Locate the cell with the specified text and output its [X, Y] center coordinate. 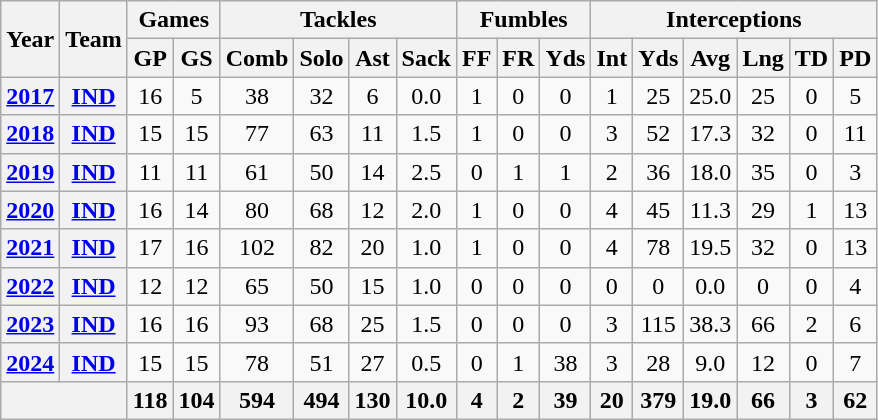
Fumbles [524, 20]
17 [150, 248]
2023 [30, 324]
51 [322, 362]
17.3 [710, 134]
2.5 [426, 172]
PD [856, 58]
379 [658, 400]
2022 [30, 286]
2020 [30, 210]
FF [476, 58]
594 [257, 400]
Lng [763, 58]
FR [518, 58]
TD [811, 58]
2017 [30, 96]
Comb [257, 58]
2021 [30, 248]
Avg [710, 58]
7 [856, 362]
25.0 [710, 96]
115 [658, 324]
11.3 [710, 210]
29 [763, 210]
2024 [30, 362]
Sack [426, 58]
Games [174, 20]
39 [566, 400]
61 [257, 172]
35 [763, 172]
Ast [372, 58]
80 [257, 210]
10.0 [426, 400]
2019 [30, 172]
Team [94, 39]
Solo [322, 58]
45 [658, 210]
118 [150, 400]
2.0 [426, 210]
18.0 [710, 172]
2018 [30, 134]
102 [257, 248]
19.0 [710, 400]
19.5 [710, 248]
62 [856, 400]
GS [196, 58]
52 [658, 134]
0.5 [426, 362]
65 [257, 286]
28 [658, 362]
82 [322, 248]
27 [372, 362]
63 [322, 134]
38.3 [710, 324]
104 [196, 400]
9.0 [710, 362]
36 [658, 172]
130 [372, 400]
Tackles [338, 20]
494 [322, 400]
93 [257, 324]
GP [150, 58]
Year [30, 39]
77 [257, 134]
Interceptions [734, 20]
Int [612, 58]
